Capture the cell that displays the provided text and extract its (x, y) central coordinate. 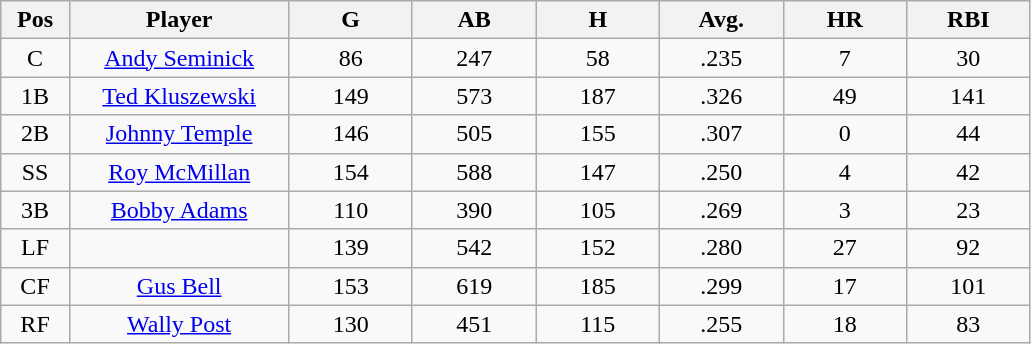
.255 (721, 324)
115 (598, 324)
AB (474, 20)
CF (36, 286)
149 (351, 96)
C (36, 58)
30 (969, 58)
HR (845, 20)
101 (969, 286)
2B (36, 134)
451 (474, 324)
141 (969, 96)
Avg. (721, 20)
RF (36, 324)
.250 (721, 172)
27 (845, 248)
Bobby Adams (179, 210)
3B (36, 210)
18 (845, 324)
Ted Kluszewski (179, 96)
86 (351, 58)
146 (351, 134)
130 (351, 324)
Johnny Temple (179, 134)
505 (474, 134)
H (598, 20)
SS (36, 172)
42 (969, 172)
0 (845, 134)
154 (351, 172)
619 (474, 286)
44 (969, 134)
542 (474, 248)
83 (969, 324)
.269 (721, 210)
147 (598, 172)
.280 (721, 248)
588 (474, 172)
3 (845, 210)
110 (351, 210)
153 (351, 286)
573 (474, 96)
RBI (969, 20)
Pos (36, 20)
1B (36, 96)
LF (36, 248)
155 (598, 134)
Player (179, 20)
92 (969, 248)
390 (474, 210)
Roy McMillan (179, 172)
7 (845, 58)
Gus Bell (179, 286)
.326 (721, 96)
23 (969, 210)
Wally Post (179, 324)
4 (845, 172)
.307 (721, 134)
187 (598, 96)
105 (598, 210)
.299 (721, 286)
139 (351, 248)
Andy Seminick (179, 58)
.235 (721, 58)
17 (845, 286)
58 (598, 58)
247 (474, 58)
185 (598, 286)
152 (598, 248)
G (351, 20)
49 (845, 96)
